Capture the cell that displays the provided text and extract its [X, Y] central coordinate. 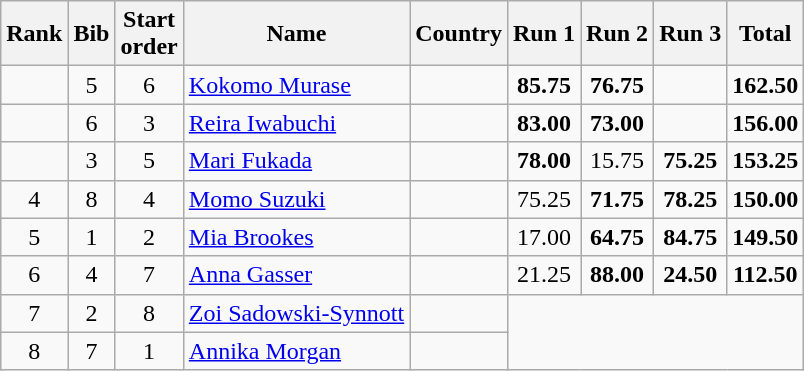
Total [766, 34]
73.00 [618, 123]
Name [296, 34]
24.50 [690, 275]
Annika Morgan [296, 351]
21.25 [544, 275]
150.00 [766, 199]
Reira Iwabuchi [296, 123]
162.50 [766, 85]
Momo Suzuki [296, 199]
156.00 [766, 123]
76.75 [618, 85]
17.00 [544, 237]
64.75 [618, 237]
Kokomo Murase [296, 85]
Country [459, 34]
15.75 [618, 161]
Zoi Sadowski-Synnott [296, 313]
84.75 [690, 237]
Run 3 [690, 34]
Bib [92, 34]
149.50 [766, 237]
Startorder [149, 34]
85.75 [544, 85]
78.00 [544, 161]
112.50 [766, 275]
78.25 [690, 199]
Rank [34, 34]
88.00 [618, 275]
Run 1 [544, 34]
Run 2 [618, 34]
153.25 [766, 161]
Mia Brookes [296, 237]
Mari Fukada [296, 161]
83.00 [544, 123]
Anna Gasser [296, 275]
71.75 [618, 199]
